Locate the cell with the specified text and output its (X, Y) center coordinate. 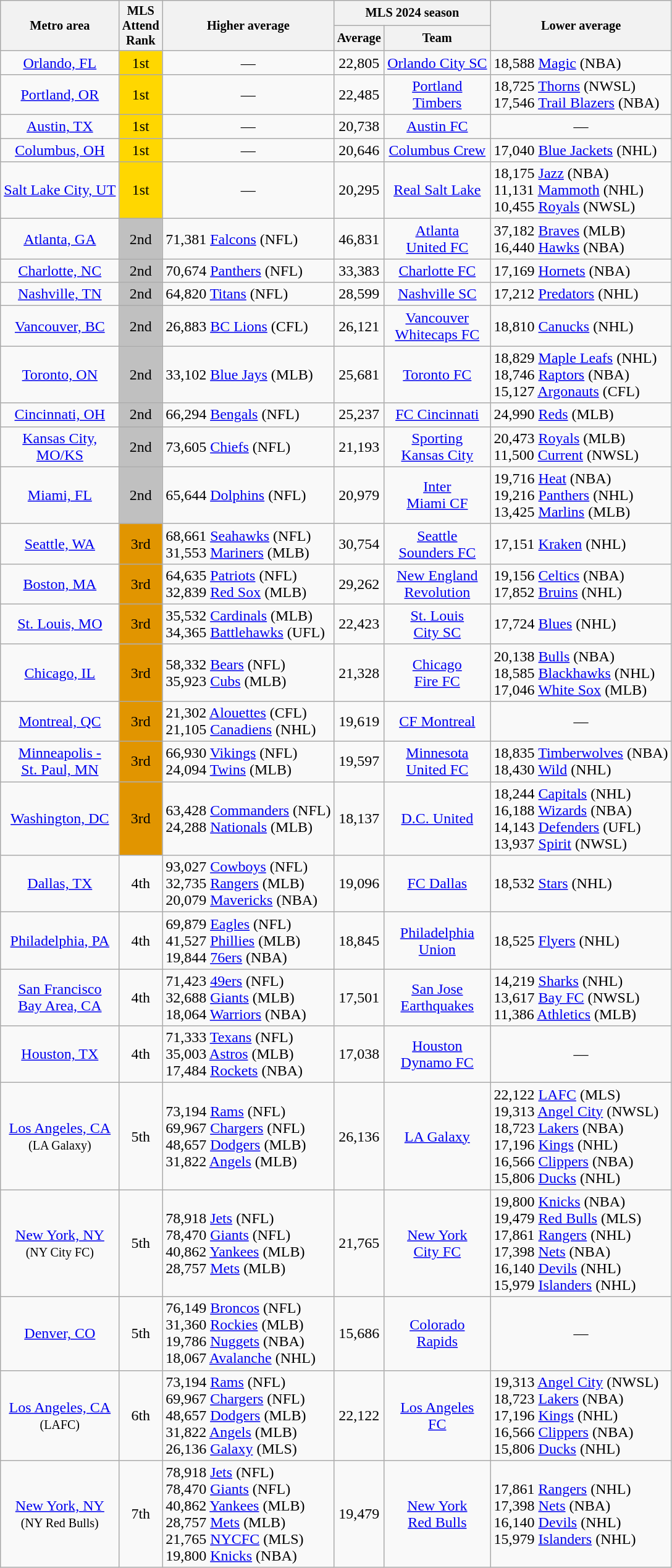
LA Galaxy (437, 1136)
17,724 Blues (NHL) (581, 624)
Los AngelesFC (437, 1415)
28,599 (359, 294)
76,149 Broncos (NFL)31,360 Rockies (MLB)19,786 Nuggets (NBA)18,067 Avalanche (NHL) (248, 1334)
26,136 (359, 1136)
Austin, TX (60, 127)
SportingKansas City (437, 446)
Team (437, 38)
68,661 Seahawks (NFL)31,553 Mariners (MLB) (248, 544)
New YorkRed Bulls (437, 1514)
21,328 (359, 672)
78,918 Jets (NFL)78,470 Giants (NFL)40,862 Yankees (MLB)28,757 Mets (MLB)21,765 NYCFC (MLS)19,800 Knicks (NBA) (248, 1514)
Seattle, WA (60, 544)
Dallas, TX (60, 884)
D.C. United (437, 818)
CF Montreal (437, 721)
26,121 (359, 326)
PortlandTimbers (437, 94)
19,619 (359, 721)
21,193 (359, 446)
ChicagoFire FC (437, 672)
17,212 Predators (NHL) (581, 294)
22,485 (359, 94)
18,835 Timberwolves (NBA) 18,430 Wild (NHL) (581, 761)
MinnesotaUnited FC (437, 761)
New York, NY(NY Red Bulls) (60, 1514)
Toronto FC (437, 375)
19,597 (359, 761)
71,381 Falcons (NFL) (248, 239)
San JoseEarthquakes (437, 998)
18,829 Maple Leafs (NHL)18,746 Raptors (NBA)15,127 Argonauts (CFL) (581, 375)
Montreal, QC (60, 721)
22,805 (359, 62)
PhiladelphiaUnion (437, 941)
Kansas City,MO/KS (60, 446)
20,738 (359, 127)
37,182 Braves (MLB)16,440 Hawks (NBA) (581, 239)
MLSAttendRank (141, 26)
FC Cincinnati (437, 415)
17,169 Hornets (NBA) (581, 271)
19,096 (359, 884)
17,501 (359, 998)
19,800 Knicks (NBA)19,479 Red Bulls (MLS)17,861 Rangers (NHL)17,398 Nets (NBA)16,140 Devils (NHL)15,979 Islanders (NHL) (581, 1244)
18,588 Magic (NBA) (581, 62)
19,313 Angel City (NWSL)18,723 Lakers (NBA)17,196 Kings (NHL)16,566 Clippers (NBA)15,806 Ducks (NHL) (581, 1415)
30,754 (359, 544)
Real Salt Lake (437, 190)
ColoradoRapids (437, 1334)
6th (141, 1415)
20,295 (359, 190)
SeattleSounders FC (437, 544)
21,302 Alouettes (CFL)21,105 Canadiens (NHL) (248, 721)
Miami, FL (60, 495)
25,237 (359, 415)
Toronto, ON (60, 375)
14,219 Sharks (NHL)13,617 Bay FC (NWSL)11,386 Athletics (MLB) (581, 998)
25,681 (359, 375)
18,845 (359, 941)
18,525 Flyers (NHL) (581, 941)
64,635 Patriots (NFL)32,839 Red Sox (MLB) (248, 583)
29,262 (359, 583)
St. LouisCity SC (437, 624)
17,151 Kraken (NHL) (581, 544)
63,428 Commanders (NFL)24,288 Nationals (MLB) (248, 818)
San FranciscoBay Area, CA (60, 998)
MLS 2024 season (413, 14)
New EnglandRevolution (437, 583)
Philadelphia, PA (60, 941)
7th (141, 1514)
Higher average (248, 26)
69,879 Eagles (NFL)41,527 Phillies (MLB)19,844 76ers (NBA) (248, 941)
70,674 Panthers (NFL) (248, 271)
33,102 Blue Jays (MLB) (248, 375)
64,820 Titans (NFL) (248, 294)
Metro area (60, 26)
Chicago, IL (60, 672)
18,244 Capitals (NHL)16,188 Wizards (NBA)14,143 Defenders (UFL)13,937 Spirit (NWSL) (581, 818)
18,137 (359, 818)
17,040 Blue Jackets (NHL) (581, 150)
Vancouver, BC (60, 326)
15,686 (359, 1334)
71,333 Texans (NFL)35,003 Astros (MLB)17,484 Rockets (NBA) (248, 1054)
St. Louis, MO (60, 624)
New York, NY(NY City FC) (60, 1244)
18,810 Canucks (NHL) (581, 326)
73,605 Chiefs (NFL) (248, 446)
26,883 BC Lions (CFL) (248, 326)
Lower average (581, 26)
Charlotte FC (437, 271)
Atlanta, GA (60, 239)
Orlando, FL (60, 62)
Average (359, 38)
Washington, DC (60, 818)
20,138 Bulls (NBA)18,585 Blackhawks (NHL)17,046 White Sox (MLB) (581, 672)
19,716 Heat (NBA)19,216 Panthers (NHL)13,425 Marlins (MLB) (581, 495)
InterMiami CF (437, 495)
Boston, MA (60, 583)
Columbus Crew (437, 150)
20,646 (359, 150)
FC Dallas (437, 884)
20,979 (359, 495)
Nashville, TN (60, 294)
71,423 49ers (NFL)32,688 Giants (MLB)18,064 Warriors (NBA) (248, 998)
93,027 Cowboys (NFL)32,735 Rangers (MLB)20,079 Mavericks (NBA) (248, 884)
17,861 Rangers (NHL)17,398 Nets (NBA)16,140 Devils (NHL)15,979 Islanders (NHL) (581, 1514)
78,918 Jets (NFL)78,470 Giants (NFL)40,862 Yankees (MLB)28,757 Mets (MLB) (248, 1244)
35,532 Cardinals (MLB)34,365 Battlehawks (UFL) (248, 624)
New YorkCity FC (437, 1244)
HoustonDynamo FC (437, 1054)
Orlando City SC (437, 62)
21,765 (359, 1244)
22,423 (359, 624)
Portland, OR (60, 94)
58,332 Bears (NFL)35,923 Cubs (MLB) (248, 672)
20,473 Royals (MLB)11,500 Current (NWSL) (581, 446)
Columbus, OH (60, 150)
19,479 (359, 1514)
66,294 Bengals (NFL) (248, 415)
VancouverWhitecaps FC (437, 326)
Los Angeles, CA(LA Galaxy) (60, 1136)
18,725 Thorns (NWSL)17,546 Trail Blazers (NBA) (581, 94)
24,990 Reds (MLB) (581, 415)
33,383 (359, 271)
Charlotte, NC (60, 271)
22,122 (359, 1415)
22,122 LAFC (MLS)19,313 Angel City (NWSL)18,723 Lakers (NBA)17,196 Kings (NHL)16,566 Clippers (NBA)15,806 Ducks (NHL) (581, 1136)
Denver, CO (60, 1334)
66,930 Vikings (NFL)24,094 Twins (MLB) (248, 761)
19,156 Celtics (NBA)17,852 Bruins (NHL) (581, 583)
Nashville SC (437, 294)
65,644 Dolphins (NFL) (248, 495)
Salt Lake City, UT (60, 190)
73,194 Rams (NFL)69,967 Chargers (NFL)48,657 Dodgers (MLB)31,822 Angels (MLB) (248, 1136)
Houston, TX (60, 1054)
18,175 Jazz (NBA) 11,131 Mammoth (NHL)10,455 Royals (NWSL) (581, 190)
Cincinnati, OH (60, 415)
Austin FC (437, 127)
AtlantaUnited FC (437, 239)
17,038 (359, 1054)
73,194 Rams (NFL)69,967 Chargers (NFL)48,657 Dodgers (MLB)31,822 Angels (MLB)26,136 Galaxy (MLS) (248, 1415)
18,532 Stars (NHL) (581, 884)
Minneapolis -St. Paul, MN (60, 761)
46,831 (359, 239)
Los Angeles, CA(LAFC) (60, 1415)
